For the text-containing cell, return its midpoint in (x, y) coordinate format. 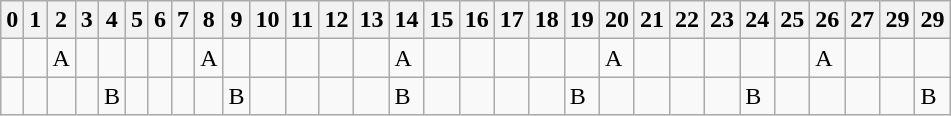
14 (406, 20)
2 (61, 20)
25 (792, 20)
9 (236, 20)
21 (652, 20)
22 (688, 20)
4 (112, 20)
24 (758, 20)
16 (476, 20)
6 (160, 20)
8 (209, 20)
11 (302, 20)
10 (268, 20)
1 (36, 20)
7 (184, 20)
0 (12, 20)
5 (136, 20)
23 (722, 20)
18 (546, 20)
15 (442, 20)
13 (372, 20)
17 (512, 20)
26 (828, 20)
19 (582, 20)
27 (862, 20)
3 (86, 20)
20 (616, 20)
12 (336, 20)
